Scan for the cell matching the given text and deliver its [X, Y] coordinate at center. 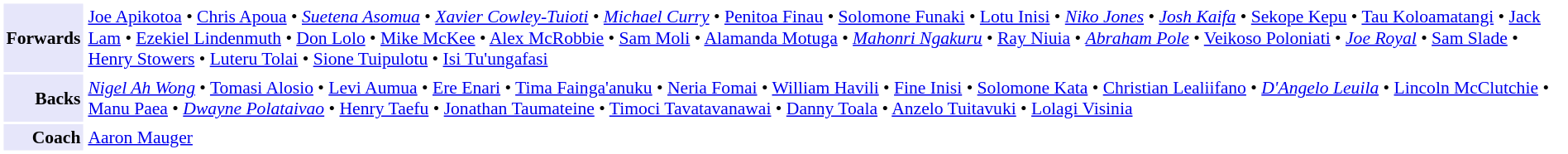
Forwards [43, 37]
Backs [43, 98]
Coach [43, 137]
Aaron Mauger [825, 137]
